Detect which cell encompasses the target text, then output its [x, y] center coordinate. 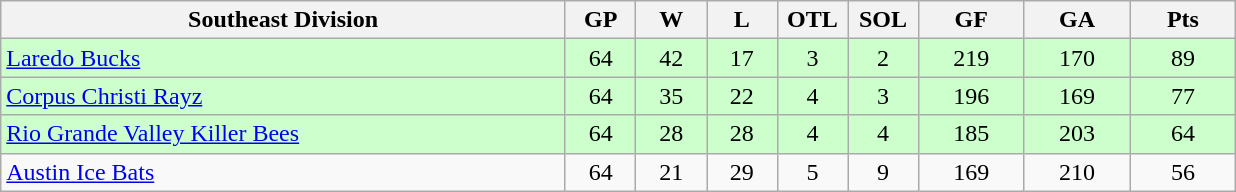
219 [971, 58]
35 [672, 96]
42 [672, 58]
GA [1077, 20]
22 [742, 96]
210 [1077, 172]
5 [812, 172]
Southeast Division [284, 20]
89 [1183, 58]
GF [971, 20]
Rio Grande Valley Killer Bees [284, 134]
170 [1077, 58]
17 [742, 58]
185 [971, 134]
21 [672, 172]
56 [1183, 172]
9 [884, 172]
Austin Ice Bats [284, 172]
77 [1183, 96]
OTL [812, 20]
29 [742, 172]
196 [971, 96]
203 [1077, 134]
GP [600, 20]
L [742, 20]
Pts [1183, 20]
Corpus Christi Rayz [284, 96]
2 [884, 58]
W [672, 20]
Laredo Bucks [284, 58]
SOL [884, 20]
